Search for the cell housing the specified text and yield its [X, Y] center coordinate. 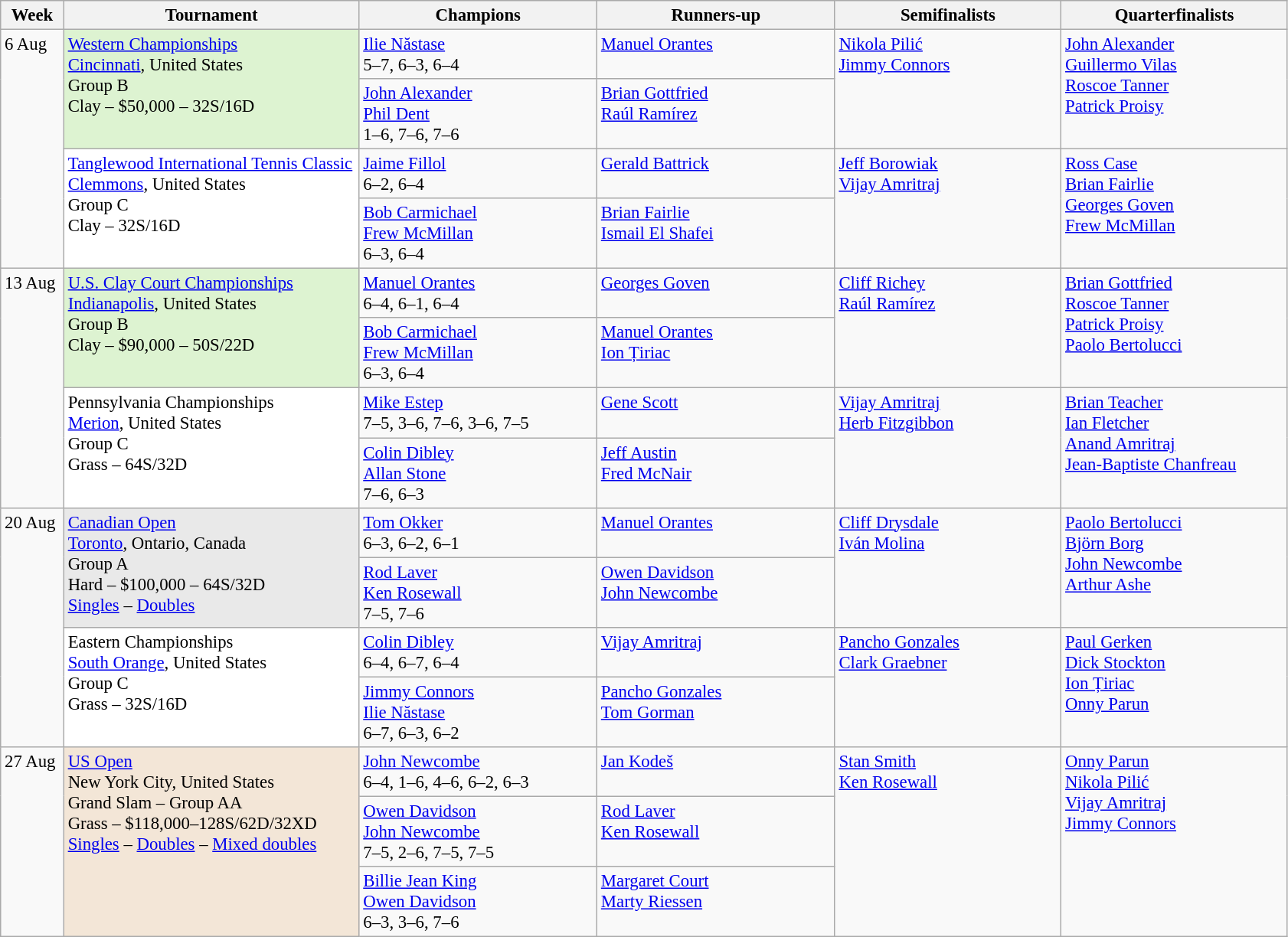
Pennsylvania Championships Merion, United States Group C Grass – 64S/32D [211, 448]
Brian Fairlie Ismail El Shafei [717, 233]
Onny Parun Nikola Pilić Vijay Amritraj Jimmy Connors [1175, 842]
Gerald Battrick [717, 175]
Tournament [211, 15]
Brian Gottfried Raúl Ramírez [717, 114]
Paul Gerken Dick Stockton Ion Țiriac Onny Parun [1175, 687]
20 Aug [32, 627]
Tom Okker 6–3, 6–2, 6–1 [478, 533]
Ilie Năstase 5–7, 6–3, 6–4 [478, 55]
Brian Teacher Ian Fletcher Anand Amritraj Jean-Baptiste Chanfreau [1175, 448]
Rod Laver Ken Rosewall [717, 831]
Manuel Orantes 6–4, 6–1, 6–4 [478, 294]
U.S. Clay Court Championships Indianapolis, United States Group B Clay – $90,000 – 50S/22D [211, 328]
Mike Estep 7–5, 3–6, 7–6, 3–6, 7–5 [478, 413]
Nikola Pilić Jimmy Connors [948, 90]
Pancho Gonzales Clark Graebner [948, 687]
Jaime Fillol 6–2, 6–4 [478, 175]
Colin Dibley 6–4, 6–7, 6–4 [478, 652]
John Alexander Phil Dent 1–6, 7–6, 7–6 [478, 114]
27 Aug [32, 842]
Georges Goven [717, 294]
Runners-up [717, 15]
Jeff Borowiak Vijay Amritraj [948, 209]
Week [32, 15]
Semifinalists [948, 15]
Ross Case Brian Fairlie Georges Goven Frew McMillan [1175, 209]
Colin Dibley Allan Stone 7–6, 6–3 [478, 473]
US Open New York City, United States Grand Slam – Group AA Grass – $118,000–128S/62D/32XD Singles – Doubles – Mixed doubles [211, 842]
Western Championships Cincinnati, United States Group B Clay – $50,000 – 32S/16D [211, 90]
Brian Gottfried Roscoe Tanner Patrick Proisy Paolo Bertolucci [1175, 328]
Jan Kodeš [717, 772]
Canadian Open Toronto, Ontario, Canada Group A Hard – $100,000 – 64S/32D Singles – Doubles [211, 567]
Rod Laver Ken Rosewall 7–5, 7–6 [478, 593]
Vijay Amritraj [717, 652]
Pancho Gonzales Tom Gorman [717, 712]
Margaret Court Marty Riessen [717, 902]
Tanglewood International Tennis Classic Clemmons, United States Group C Clay – 32S/16D [211, 209]
Jimmy Connors Ilie Năstase 6–7, 6–3, 6–2 [478, 712]
6 Aug [32, 149]
Stan Smith Ken Rosewall [948, 842]
Champions [478, 15]
Cliff Drysdale Iván Molina [948, 567]
Quarterfinalists [1175, 15]
Paolo Bertolucci Björn Borg John Newcombe Arthur Ashe [1175, 567]
Owen Davidson John Newcombe 7–5, 2–6, 7–5, 7–5 [478, 831]
Jeff Austin Fred McNair [717, 473]
Vijay Amritraj Herb Fitzgibbon [948, 448]
Billie Jean King Owen Davidson 6–3, 3–6, 7–6 [478, 902]
Eastern Championships South Orange, United States Group C Grass – 32S/16D [211, 687]
Owen Davidson John Newcombe [717, 593]
Manuel Orantes Ion Țiriac [717, 354]
Gene Scott [717, 413]
John Newcombe 6–4, 1–6, 4–6, 6–2, 6–3 [478, 772]
Cliff Richey Raúl Ramírez [948, 328]
13 Aug [32, 388]
John Alexander Guillermo Vilas Roscoe Tanner Patrick Proisy [1175, 90]
